For the text-containing cell, return its midpoint in [x, y] coordinate format. 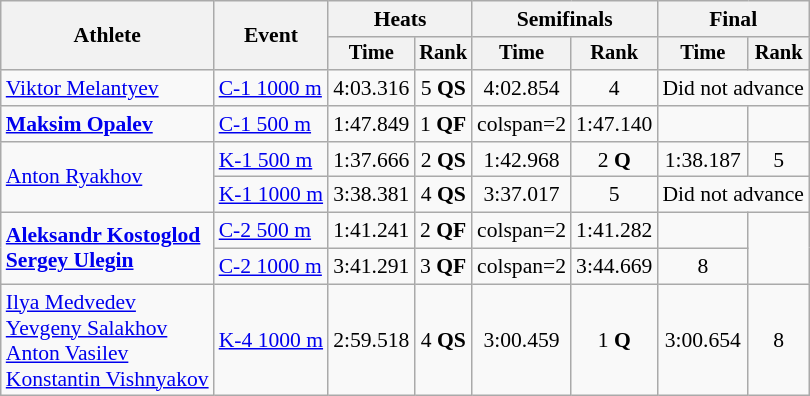
1:41.241 [371, 231]
1:38.187 [702, 160]
2 QS [443, 160]
Anton Ryakhov [108, 178]
K-1 500 m [271, 160]
K-1 1000 m [271, 195]
Ilya MedvedevYevgeny SalakhovAnton VasilevKonstantin Vishnyakov [108, 340]
3:00.654 [702, 340]
C-1 500 m [271, 124]
2:59.518 [371, 340]
3:00.459 [522, 340]
Heats [400, 19]
5 QS [443, 88]
3:41.291 [371, 267]
Semifinals [564, 19]
K-4 1000 m [271, 340]
C-2 500 m [271, 231]
1:47.849 [371, 124]
1:47.140 [614, 124]
3 QF [443, 267]
Athlete [108, 36]
Final [733, 19]
1:37.666 [371, 160]
3:44.669 [614, 267]
4:02.854 [522, 88]
Viktor Melantyev [108, 88]
3:38.381 [371, 195]
Event [271, 36]
3:37.017 [522, 195]
2 Q [614, 160]
C-1 1000 m [271, 88]
1:42.968 [522, 160]
1 QF [443, 124]
4:03.316 [371, 88]
1:41.282 [614, 231]
C-2 1000 m [271, 267]
Maksim Opalev [108, 124]
1 Q [614, 340]
2 QF [443, 231]
4 [614, 88]
Aleksandr KostoglodSergey Ulegin [108, 248]
